Pinpoint the cell where the given text exists, returning its [x, y] midpoint coordinate. 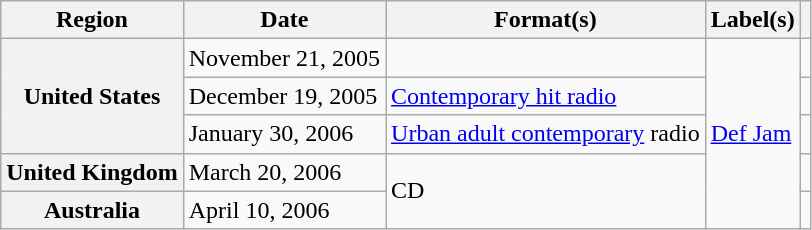
United Kingdom [92, 172]
United States [92, 96]
Date [284, 20]
Contemporary hit radio [546, 96]
Region [92, 20]
Urban adult contemporary radio [546, 134]
Australia [92, 210]
November 21, 2005 [284, 58]
Format(s) [546, 20]
January 30, 2006 [284, 134]
Def Jam [752, 134]
April 10, 2006 [284, 210]
CD [546, 191]
March 20, 2006 [284, 172]
Label(s) [752, 20]
December 19, 2005 [284, 96]
